Detect which cell encompasses the target text, then output its (x, y) center coordinate. 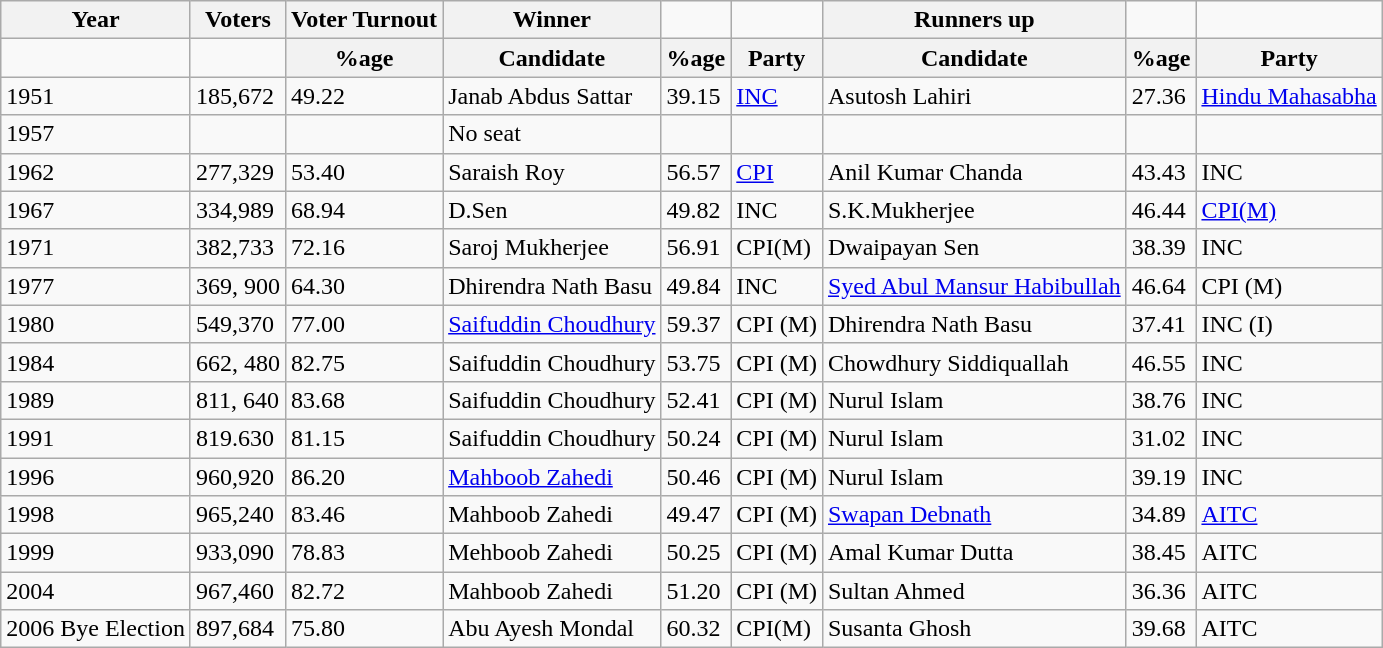
43.43 (1161, 172)
819.630 (238, 438)
1991 (96, 438)
78.83 (364, 553)
Runners up (974, 20)
INC (I) (1289, 324)
53.75 (696, 362)
56.57 (696, 172)
82.75 (364, 362)
Swapan Debnath (974, 515)
49.84 (696, 286)
82.72 (364, 591)
86.20 (364, 477)
S.K.Mukherjee (974, 210)
1977 (96, 286)
46.44 (1161, 210)
369, 900 (238, 286)
Abu Ayesh Mondal (552, 629)
83.68 (364, 400)
334,989 (238, 210)
185,672 (238, 96)
D.Sen (552, 210)
No seat (552, 134)
1951 (96, 96)
39.68 (1161, 629)
49.82 (696, 210)
50.46 (696, 477)
549,370 (238, 324)
64.30 (364, 286)
1957 (96, 134)
897,684 (238, 629)
39.19 (1161, 477)
2004 (96, 591)
Sultan Ahmed (974, 591)
Chowdhury Siddiquallah (974, 362)
1971 (96, 248)
38.39 (1161, 248)
81.15 (364, 438)
Asutosh Lahiri (974, 96)
50.24 (696, 438)
68.94 (364, 210)
52.41 (696, 400)
1967 (96, 210)
Syed Abul Mansur Habibullah (974, 286)
Saraish Roy (552, 172)
Year (96, 20)
933,090 (238, 553)
Amal Kumar Dutta (974, 553)
Voters (238, 20)
662, 480 (238, 362)
53.40 (364, 172)
34.89 (1161, 515)
51.20 (696, 591)
72.16 (364, 248)
46.64 (1161, 286)
Anil Kumar Chanda (974, 172)
83.46 (364, 515)
811, 640 (238, 400)
965,240 (238, 515)
1998 (96, 515)
Janab Abdus Sattar (552, 96)
1999 (96, 553)
49.22 (364, 96)
Dwaipayan Sen (974, 248)
Mehboob Zahedi (552, 553)
59.37 (696, 324)
CPI (777, 172)
38.76 (1161, 400)
Voter Turnout (364, 20)
39.15 (696, 96)
967,460 (238, 591)
1989 (96, 400)
56.91 (696, 248)
1996 (96, 477)
36.36 (1161, 591)
Susanta Ghosh (974, 629)
49.47 (696, 515)
382,733 (238, 248)
Hindu Mahasabha (1289, 96)
75.80 (364, 629)
1962 (96, 172)
2006 Bye Election (96, 629)
1980 (96, 324)
31.02 (1161, 438)
46.55 (1161, 362)
960,920 (238, 477)
Saroj Mukherjee (552, 248)
37.41 (1161, 324)
50.25 (696, 553)
27.36 (1161, 96)
277,329 (238, 172)
Winner (552, 20)
38.45 (1161, 553)
77.00 (364, 324)
60.32 (696, 629)
1984 (96, 362)
